Return the [X, Y] coordinate for the center point of the cell that contains the specified text.  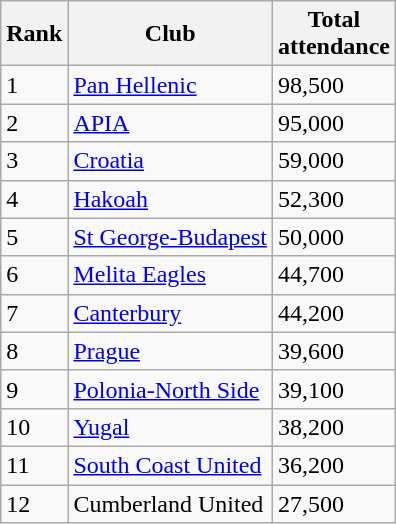
3 [34, 161]
Club [170, 34]
Yugal [170, 427]
8 [34, 351]
Canterbury [170, 313]
38,200 [334, 427]
44,200 [334, 313]
Polonia-North Side [170, 389]
Cumberland United [170, 503]
52,300 [334, 199]
Croatia [170, 161]
Total attendance [334, 34]
1 [34, 85]
39,100 [334, 389]
6 [34, 275]
APIA [170, 123]
5 [34, 237]
10 [34, 427]
9 [34, 389]
4 [34, 199]
12 [34, 503]
Prague [170, 351]
50,000 [334, 237]
59,000 [334, 161]
95,000 [334, 123]
7 [34, 313]
St George-Budapest [170, 237]
South Coast United [170, 465]
39,600 [334, 351]
2 [34, 123]
11 [34, 465]
Rank [34, 34]
27,500 [334, 503]
36,200 [334, 465]
Pan Hellenic [170, 85]
44,700 [334, 275]
Hakoah [170, 199]
98,500 [334, 85]
Melita Eagles [170, 275]
